Output the (X, Y) coordinate of the center of the cell containing the given text.  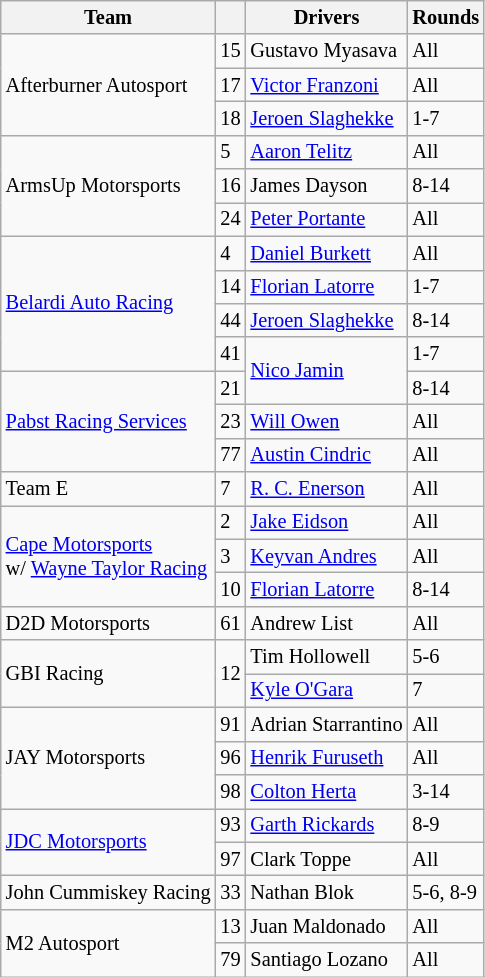
JDC Motorsports (108, 842)
5-6 (446, 657)
Pabst Racing Services (108, 422)
Gustavo Myasava (327, 51)
Cape Motorsportsw/ Wayne Taylor Racing (108, 556)
41 (230, 354)
93 (230, 825)
Santiago Lozano (327, 960)
M2 Autosport (108, 942)
13 (230, 926)
44 (230, 320)
Garth Rickards (327, 825)
Nico Jamin (327, 370)
79 (230, 960)
5-6, 8-9 (446, 892)
Adrian Starrantino (327, 724)
97 (230, 859)
Peter Portante (327, 219)
23 (230, 421)
16 (230, 186)
77 (230, 455)
Team E (108, 489)
3 (230, 556)
Victor Franzoni (327, 85)
5 (230, 152)
15 (230, 51)
18 (230, 118)
96 (230, 758)
33 (230, 892)
Team (108, 17)
14 (230, 287)
Afterburner Autosport (108, 84)
Andrew List (327, 623)
12 (230, 674)
24 (230, 219)
91 (230, 724)
Austin Cindric (327, 455)
Jake Eidson (327, 522)
R. C. Enerson (327, 489)
Kyle O'Gara (327, 690)
Rounds (446, 17)
Henrik Furuseth (327, 758)
8-9 (446, 825)
Will Owen (327, 421)
Juan Maldonado (327, 926)
61 (230, 623)
17 (230, 85)
Belardi Auto Racing (108, 304)
D2D Motorsports (108, 623)
Daniel Burkett (327, 253)
2 (230, 522)
98 (230, 791)
Drivers (327, 17)
John Cummiskey Racing (108, 892)
Clark Toppe (327, 859)
Nathan Blok (327, 892)
JAY Motorsports (108, 758)
GBI Racing (108, 674)
ArmsUp Motorsports (108, 186)
Aaron Telitz (327, 152)
James Dayson (327, 186)
Keyvan Andres (327, 556)
3-14 (446, 791)
4 (230, 253)
Tim Hollowell (327, 657)
Colton Herta (327, 791)
21 (230, 388)
10 (230, 589)
